From the cell containing the given text, extract its center point as [X, Y] coordinate. 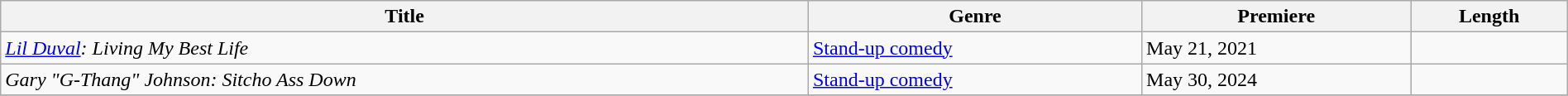
Gary "G-Thang" Johnson: Sitcho Ass Down [405, 79]
Title [405, 17]
May 30, 2024 [1277, 79]
Genre [974, 17]
Length [1489, 17]
May 21, 2021 [1277, 48]
Premiere [1277, 17]
Lil Duval: Living My Best Life [405, 48]
